From the cell containing the given text, extract its center point as [x, y] coordinate. 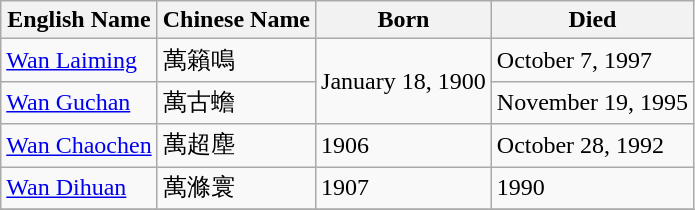
Born [404, 20]
1906 [404, 146]
Wan Dihuan [79, 188]
Died [592, 20]
January 18, 1900 [404, 82]
October 28, 1992 [592, 146]
萬古蟾 [236, 102]
Wan Chaochen [79, 146]
Chinese Name [236, 20]
萬超塵 [236, 146]
Wan Guchan [79, 102]
November 19, 1995 [592, 102]
1907 [404, 188]
1990 [592, 188]
English Name [79, 20]
Wan Laiming [79, 60]
萬籟鳴 [236, 60]
萬滌寰 [236, 188]
October 7, 1997 [592, 60]
